Extract the [X, Y] coordinate from the center of the cell holding the provided text.  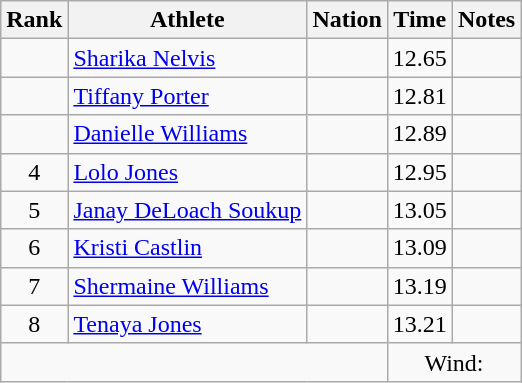
13.19 [420, 286]
Time [420, 20]
Sharika Nelvis [188, 58]
Tiffany Porter [188, 96]
Rank [34, 20]
Notes [486, 20]
4 [34, 172]
Wind: [454, 362]
12.81 [420, 96]
13.05 [420, 210]
Danielle Williams [188, 134]
13.21 [420, 324]
Shermaine Williams [188, 286]
8 [34, 324]
5 [34, 210]
12.95 [420, 172]
Tenaya Jones [188, 324]
7 [34, 286]
Nation [347, 20]
6 [34, 248]
13.09 [420, 248]
12.89 [420, 134]
12.65 [420, 58]
Kristi Castlin [188, 248]
Janay DeLoach Soukup [188, 210]
Lolo Jones [188, 172]
Athlete [188, 20]
